Scan for the cell matching the given text and deliver its [X, Y] coordinate at center. 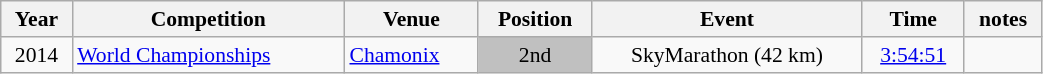
2014 [36, 55]
SkyMarathon (42 km) [728, 55]
Year [36, 19]
Chamonix [411, 55]
Time [913, 19]
Event [728, 19]
Competition [208, 19]
World Championships [208, 55]
notes [1003, 19]
Venue [411, 19]
2nd [534, 55]
3:54:51 [913, 55]
Position [534, 19]
